Locate the cell with the specified text and output its (x, y) center coordinate. 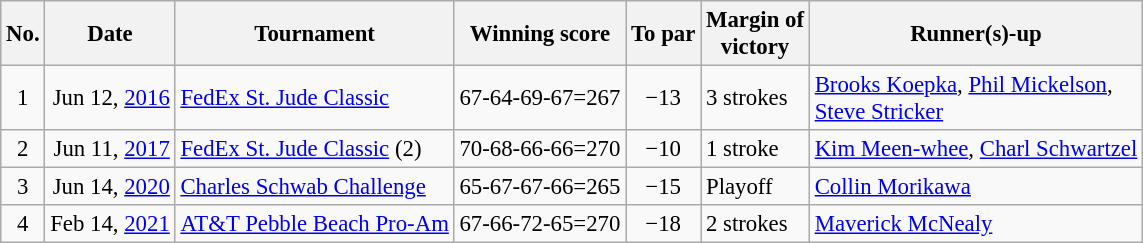
Collin Morikawa (976, 187)
Playoff (756, 187)
FedEx St. Jude Classic (2) (314, 149)
−18 (664, 224)
Jun 14, 2020 (110, 187)
65-67-67-66=265 (540, 187)
2 strokes (756, 224)
3 strokes (756, 98)
Tournament (314, 34)
Margin ofvictory (756, 34)
To par (664, 34)
Jun 12, 2016 (110, 98)
Charles Schwab Challenge (314, 187)
−15 (664, 187)
Maverick McNealy (976, 224)
−10 (664, 149)
Winning score (540, 34)
Kim Meen-whee, Charl Schwartzel (976, 149)
FedEx St. Jude Classic (314, 98)
67-64-69-67=267 (540, 98)
3 (23, 187)
Runner(s)-up (976, 34)
2 (23, 149)
Brooks Koepka, Phil Mickelson, Steve Stricker (976, 98)
AT&T Pebble Beach Pro-Am (314, 224)
1 (23, 98)
1 stroke (756, 149)
Date (110, 34)
No. (23, 34)
4 (23, 224)
Feb 14, 2021 (110, 224)
−13 (664, 98)
70-68-66-66=270 (540, 149)
Jun 11, 2017 (110, 149)
67-66-72-65=270 (540, 224)
